From the cell containing the given text, extract its center point as [X, Y] coordinate. 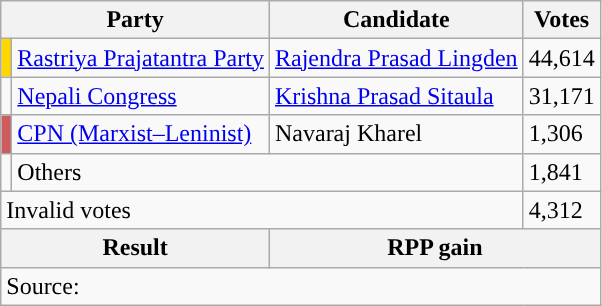
Rajendra Prasad Lingden [396, 58]
Result [136, 248]
Candidate [396, 20]
4,312 [562, 210]
31,171 [562, 96]
Invalid votes [262, 210]
Krishna Prasad Sitaula [396, 96]
44,614 [562, 58]
Nepali Congress [141, 96]
Votes [562, 20]
Source: [300, 286]
Navaraj Kharel [396, 134]
Others [268, 172]
1,841 [562, 172]
RPP gain [434, 248]
1,306 [562, 134]
Rastriya Prajatantra Party [141, 58]
Party [136, 20]
CPN (Marxist–Leninist) [141, 134]
